Determine the (X, Y) coordinate at the center of the cell enclosing the given text.  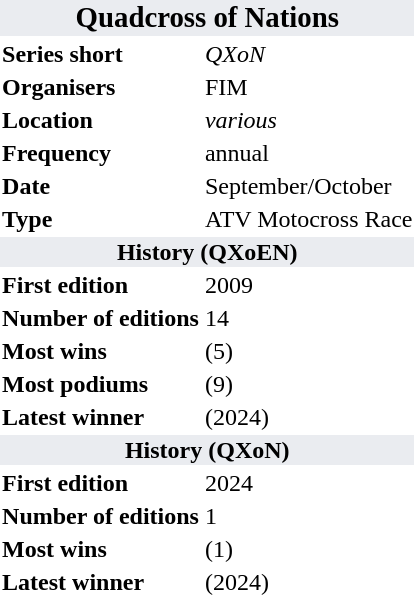
ATV Motocross Race (308, 219)
2009 (308, 285)
QXoN (308, 54)
Date (101, 186)
(9) (308, 384)
Type (101, 219)
Location (101, 120)
Latest winner (101, 417)
Series short (101, 54)
History (QXoEN) (208, 252)
1 (308, 516)
14 (308, 318)
Organisers (101, 87)
(5) (308, 351)
(1) (308, 549)
FIM (308, 87)
annual (308, 153)
(2024) (308, 417)
various (308, 120)
Quadcross of Nations (208, 18)
History (QXoN) (208, 450)
September/October (308, 186)
2024 (308, 483)
Most podiums (101, 384)
Frequency (101, 153)
